Extract the [x, y] coordinate from the center of the cell holding the provided text.  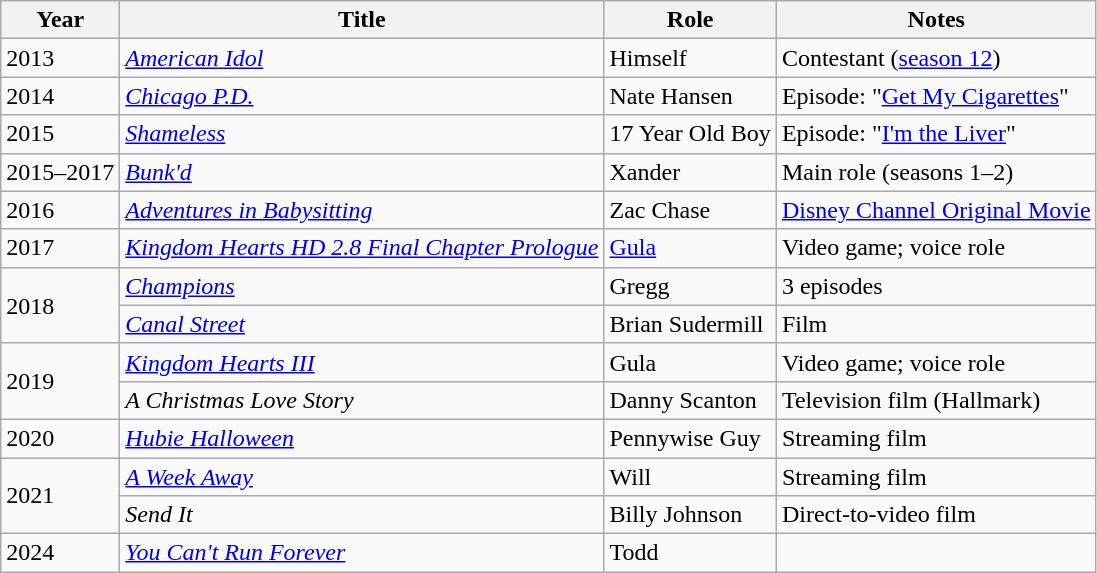
17 Year Old Boy [690, 134]
Xander [690, 172]
Danny Scanton [690, 400]
Pennywise Guy [690, 438]
Nate Hansen [690, 96]
Year [60, 20]
2018 [60, 305]
Hubie Halloween [362, 438]
2024 [60, 553]
A Christmas Love Story [362, 400]
Episode: "I'm the Liver" [936, 134]
Champions [362, 286]
Kingdom Hearts III [362, 362]
2015–2017 [60, 172]
Will [690, 477]
Notes [936, 20]
Title [362, 20]
Send It [362, 515]
Direct-to-video film [936, 515]
Bunk'd [362, 172]
Contestant (season 12) [936, 58]
Gregg [690, 286]
2021 [60, 496]
Main role (seasons 1–2) [936, 172]
Television film (Hallmark) [936, 400]
Kingdom Hearts HD 2.8 Final Chapter Prologue [362, 248]
Todd [690, 553]
Himself [690, 58]
2017 [60, 248]
Canal Street [362, 324]
2015 [60, 134]
Adventures in Babysitting [362, 210]
You Can't Run Forever [362, 553]
Chicago P.D. [362, 96]
Zac Chase [690, 210]
Episode: "Get My Cigarettes" [936, 96]
Disney Channel Original Movie [936, 210]
3 episodes [936, 286]
2014 [60, 96]
Shameless [362, 134]
Role [690, 20]
A Week Away [362, 477]
2016 [60, 210]
Film [936, 324]
2019 [60, 381]
American Idol [362, 58]
2020 [60, 438]
Billy Johnson [690, 515]
2013 [60, 58]
Brian Sudermill [690, 324]
